Scan for the cell matching the given text and deliver its [X, Y] coordinate at center. 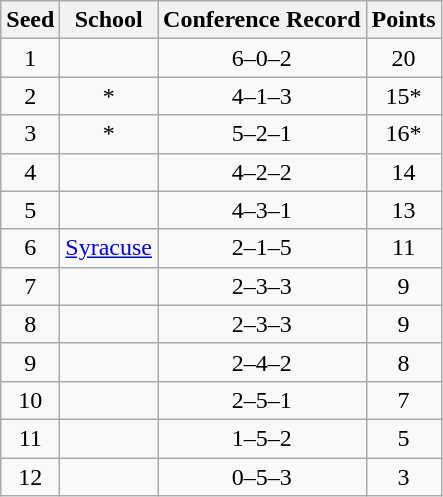
13 [404, 210]
4–3–1 [262, 210]
4–2–2 [262, 172]
Syracuse [109, 248]
6–0–2 [262, 58]
6 [30, 248]
1 [30, 58]
2 [30, 96]
4–1–3 [262, 96]
20 [404, 58]
0–5–3 [262, 477]
Seed [30, 20]
10 [30, 400]
Points [404, 20]
School [109, 20]
2–1–5 [262, 248]
4 [30, 172]
16* [404, 134]
2–5–1 [262, 400]
15* [404, 96]
Conference Record [262, 20]
12 [30, 477]
14 [404, 172]
2–4–2 [262, 362]
1–5–2 [262, 438]
5–2–1 [262, 134]
